Identify which cell holds the provided text, then report its [X, Y] central coordinate. 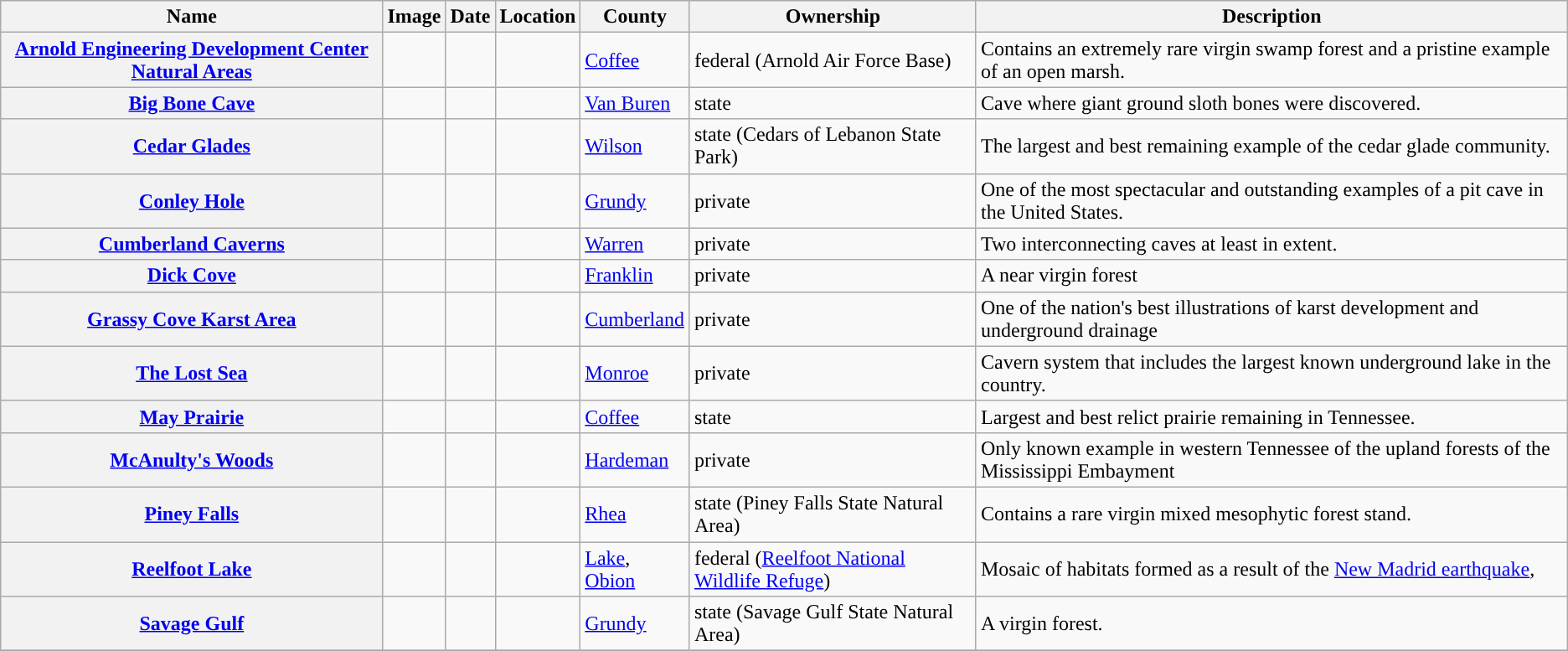
Name [192, 17]
A virgin forest. [1271, 623]
Van Buren [635, 103]
May Prairie [192, 416]
Ownership [833, 17]
County [635, 17]
Largest and best relict prairie remaining in Tennessee. [1271, 416]
Hardeman [635, 459]
Contains an extremely rare virgin swamp forest and a pristine example of an open marsh. [1271, 60]
Franklin [635, 276]
federal (Arnold Air Force Base) [833, 60]
Cavern system that includes the largest known underground lake in the country. [1271, 374]
Mosaic of habitats formed as a result of the New Madrid earthquake, [1271, 568]
One of the nation's best illustrations of karst development and underground drainage [1271, 318]
Big Bone Cave [192, 103]
Piney Falls [192, 514]
Arnold Engineering Development Center Natural Areas [192, 60]
state (Cedars of Lebanon State Park) [833, 146]
Savage Gulf [192, 623]
Dick Cove [192, 276]
Reelfoot Lake [192, 568]
Warren [635, 244]
Monroe [635, 374]
The Lost Sea [192, 374]
Date [471, 17]
Two interconnecting caves at least in extent. [1271, 244]
A near virgin forest [1271, 276]
Contains a rare virgin mixed mesophytic forest stand. [1271, 514]
Conley Hole [192, 201]
Cumberland Caverns [192, 244]
Rhea [635, 514]
Cave where giant ground sloth bones were discovered. [1271, 103]
McAnulty's Woods [192, 459]
federal (Reelfoot National Wildlife Refuge) [833, 568]
state (Savage Gulf State Natural Area) [833, 623]
Cedar Glades [192, 146]
Only known example in western Tennessee of the upland forests of the Mississippi Embayment [1271, 459]
The largest and best remaining example of the cedar glade community. [1271, 146]
Cumberland [635, 318]
Grassy Cove Karst Area [192, 318]
One of the most spectacular and outstanding examples of a pit cave in the United States. [1271, 201]
Lake, Obion [635, 568]
Image [414, 17]
Location [538, 17]
Description [1271, 17]
Wilson [635, 146]
state (Piney Falls State Natural Area) [833, 514]
